Output the (X, Y) coordinate of the center of the cell containing the given text.  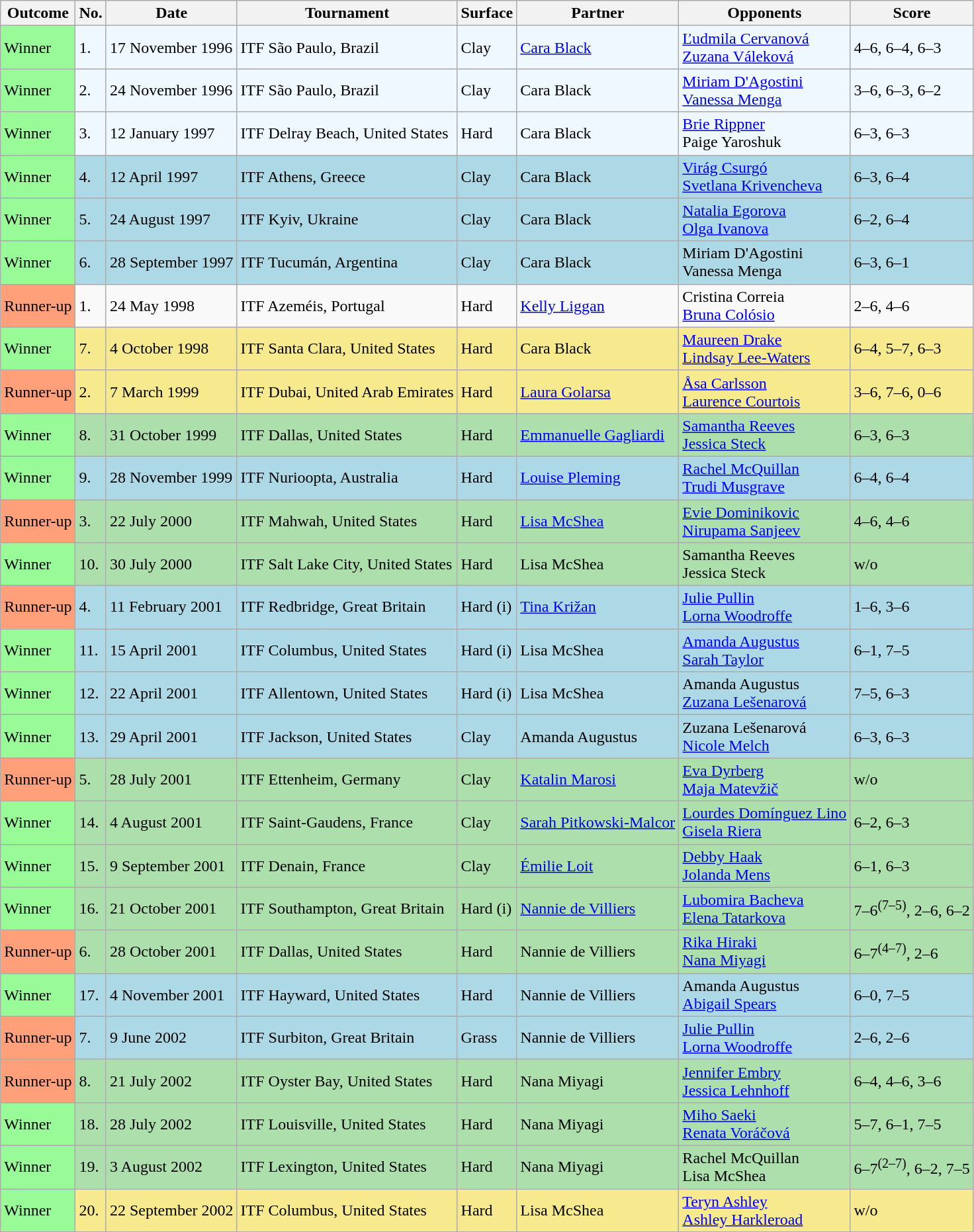
9. (91, 478)
4–6, 6–4, 6–3 (912, 48)
16. (91, 908)
28 November 1999 (171, 478)
Rachel McQuillan Lisa McShea (765, 1166)
15 April 2001 (171, 650)
24 May 1998 (171, 306)
No. (91, 13)
6–2, 6–3 (912, 822)
Laura Golarsa (598, 392)
Maureen Drake Lindsay Lee-Waters (765, 348)
ITF Santa Clara, United States (347, 348)
ITF Athens, Greece (347, 176)
ITF Kyiv, Ukraine (347, 220)
9 June 2002 (171, 1038)
ITF Denain, France (347, 866)
19. (91, 1166)
6–3, 6–4 (912, 176)
11 February 2001 (171, 608)
30 July 2000 (171, 564)
Partner (598, 13)
4–6, 4–6 (912, 520)
12. (91, 694)
Emmanuelle Gagliardi (598, 434)
5–7, 6–1, 7–5 (912, 1124)
24 August 1997 (171, 220)
3–6, 7–6, 0–6 (912, 392)
6–7(2–7), 6–2, 7–5 (912, 1166)
4 November 2001 (171, 994)
6–0, 7–5 (912, 994)
Rika Hiraki Nana Miyagi (765, 952)
21 October 2001 (171, 908)
22 September 2002 (171, 1210)
28 July 2002 (171, 1124)
Score (912, 13)
Tournament (347, 13)
28 July 2001 (171, 780)
28 September 1997 (171, 262)
21 July 2002 (171, 1080)
4 August 2001 (171, 822)
6–3, 6–1 (912, 262)
10. (91, 564)
6–4, 4–6, 3–6 (912, 1080)
Amanda Augustus Abigail Spears (765, 994)
3 August 2002 (171, 1166)
Grass (487, 1038)
ITF Saint-Gaudens, France (347, 822)
4 October 1998 (171, 348)
Amanda Augustus Zuzana Lešenarová (765, 694)
Rachel McQuillan Trudi Musgrave (765, 478)
Ľudmila Cervanová Zuzana Váleková (765, 48)
9 September 2001 (171, 866)
6–1, 7–5 (912, 650)
Kelly Liggan (598, 306)
Lourdes Domínguez Lino Gisela Riera (765, 822)
Natalia Egorova Olga Ivanova (765, 220)
6–7(4–7), 2–6 (912, 952)
17 November 1996 (171, 48)
13. (91, 736)
Outcome (38, 13)
24 November 1996 (171, 90)
ITF Redbridge, Great Britain (347, 608)
Brie Rippner Paige Yaroshuk (765, 134)
ITF Hayward, United States (347, 994)
ITF Ettenheim, Germany (347, 780)
Eva Dyrberg Maja Matevžič (765, 780)
ITF Lexington, United States (347, 1166)
ITF Nurioopta, Australia (347, 478)
18. (91, 1124)
Teryn Ashley Ashley Harkleroad (765, 1210)
ITF Oyster Bay, United States (347, 1080)
ITF Louisville, United States (347, 1124)
Cristina Correia Bruna Colósio (765, 306)
Sarah Pitkowski-Malcor (598, 822)
Evie Dominikovic Nirupama Sanjeev (765, 520)
15. (91, 866)
Jennifer Embry Jessica Lehnhoff (765, 1080)
17. (91, 994)
Amanda Augustus Sarah Taylor (765, 650)
2–6, 2–6 (912, 1038)
ITF Salt Lake City, United States (347, 564)
ITF Surbiton, Great Britain (347, 1038)
20. (91, 1210)
14. (91, 822)
2–6, 4–6 (912, 306)
29 April 2001 (171, 736)
ITF Azeméis, Portugal (347, 306)
Émilie Loit (598, 866)
Date (171, 13)
6–4, 5–7, 6–3 (912, 348)
22 April 2001 (171, 694)
Amanda Augustus (598, 736)
Surface (487, 13)
Zuzana Lešenarová Nicole Melch (765, 736)
Lubomira Bacheva Elena Tatarkova (765, 908)
ITF Dubai, United Arab Emirates (347, 392)
1–6, 3–6 (912, 608)
6–2, 6–4 (912, 220)
Opponents (765, 13)
ITF Delray Beach, United States (347, 134)
31 October 1999 (171, 434)
Miho Saeki Renata Voráčová (765, 1124)
28 October 2001 (171, 952)
7–6(7–5), 2–6, 6–2 (912, 908)
3–6, 6–3, 6–2 (912, 90)
ITF Allentown, United States (347, 694)
Virág Csurgó Svetlana Krivencheva (765, 176)
7–5, 6–3 (912, 694)
11. (91, 650)
ITF Southampton, Great Britain (347, 908)
Tina Križan (598, 608)
6–4, 6–4 (912, 478)
Debby Haak Jolanda Mens (765, 866)
7 March 1999 (171, 392)
ITF Mahwah, United States (347, 520)
22 July 2000 (171, 520)
Åsa Carlsson Laurence Courtois (765, 392)
ITF Tucumán, Argentina (347, 262)
6–1, 6–3 (912, 866)
12 April 1997 (171, 176)
Louise Pleming (598, 478)
Katalin Marosi (598, 780)
12 January 1997 (171, 134)
ITF Jackson, United States (347, 736)
